Identify which cell holds the provided text, then report its [x, y] central coordinate. 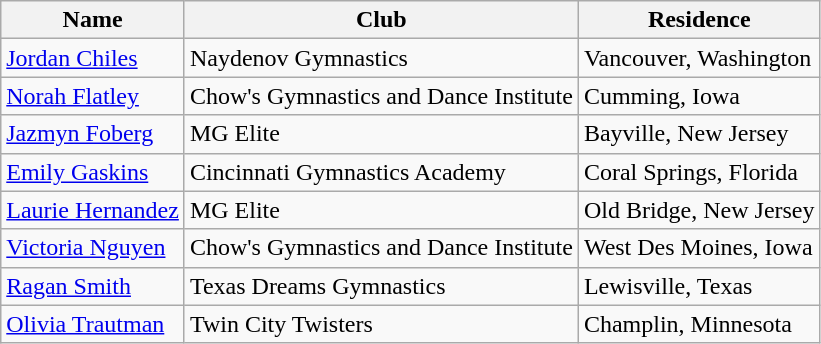
Victoria Nguyen [93, 248]
Club [381, 20]
Residence [699, 20]
Champlin, Minnesota [699, 324]
Bayville, New Jersey [699, 134]
Name [93, 20]
Coral Springs, Florida [699, 172]
Jordan Chiles [93, 58]
Norah Flatley [93, 96]
Lewisville, Texas [699, 286]
Emily Gaskins [93, 172]
Naydenov Gymnastics [381, 58]
Texas Dreams Gymnastics [381, 286]
Vancouver, Washington [699, 58]
Laurie Hernandez [93, 210]
Ragan Smith [93, 286]
Old Bridge, New Jersey [699, 210]
West Des Moines, Iowa [699, 248]
Cumming, Iowa [699, 96]
Jazmyn Foberg [93, 134]
Twin City Twisters [381, 324]
Cincinnati Gymnastics Academy [381, 172]
Olivia Trautman [93, 324]
